Detect which cell encompasses the target text, then output its (X, Y) center coordinate. 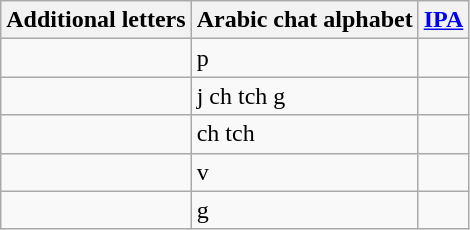
g (304, 210)
v (304, 172)
p (304, 58)
Additional letters (96, 20)
ch tch (304, 134)
IPA (444, 20)
Arabic chat alphabet (304, 20)
j ch tch g (304, 96)
